Extract the (x, y) coordinate from the center of the cell holding the provided text.  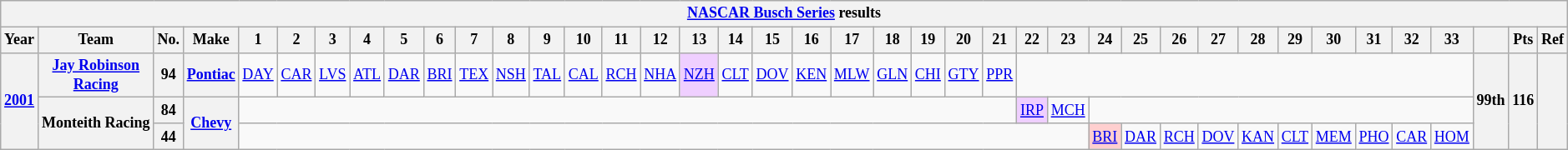
CAL (583, 75)
12 (660, 40)
8 (511, 40)
Jay Robinson Racing (95, 75)
33 (1453, 40)
TAL (547, 75)
15 (772, 40)
TEX (474, 75)
3 (332, 40)
2 (296, 40)
16 (812, 40)
LVS (332, 75)
Chevy (210, 123)
PPR (1000, 75)
DAY (258, 75)
Make (210, 40)
19 (928, 40)
Pontiac (210, 75)
Team (95, 40)
CHI (928, 75)
23 (1068, 40)
30 (1333, 40)
99th (1491, 101)
NZH (699, 75)
7 (474, 40)
GLN (893, 75)
11 (621, 40)
HOM (1453, 137)
NSH (511, 75)
44 (169, 137)
1 (258, 40)
21 (1000, 40)
2001 (20, 101)
84 (169, 110)
Ref (1553, 40)
4 (367, 40)
GTY (964, 75)
29 (1294, 40)
26 (1179, 40)
31 (1374, 40)
MLW (852, 75)
6 (439, 40)
MEM (1333, 137)
18 (893, 40)
24 (1105, 40)
NHA (660, 75)
25 (1141, 40)
14 (735, 40)
KAN (1258, 137)
22 (1032, 40)
IRP (1032, 110)
Year (20, 40)
13 (699, 40)
Monteith Racing (95, 123)
ATL (367, 75)
Pts (1523, 40)
KEN (812, 75)
PHO (1374, 137)
NASCAR Busch Series results (784, 13)
94 (169, 75)
32 (1412, 40)
17 (852, 40)
No. (169, 40)
27 (1218, 40)
116 (1523, 101)
10 (583, 40)
9 (547, 40)
20 (964, 40)
28 (1258, 40)
MCH (1068, 110)
5 (404, 40)
